Output the [x, y] coordinate of the center of the cell containing the given text.  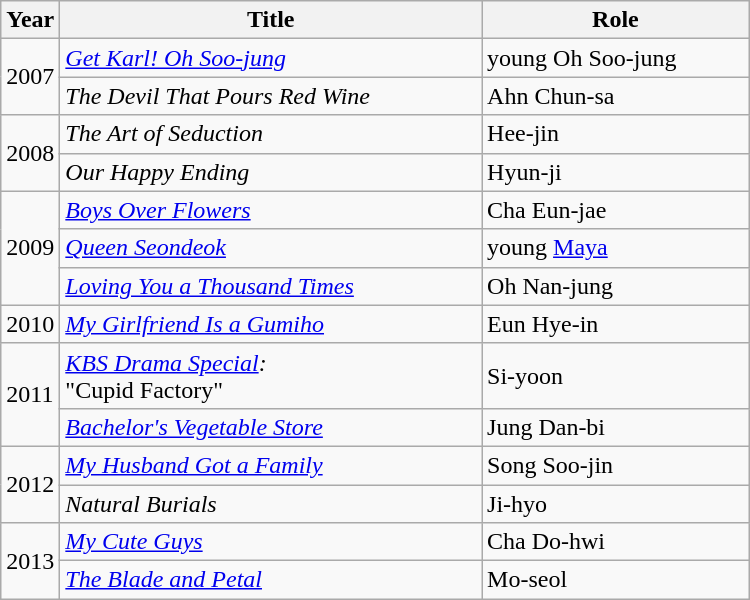
Si-yoon [616, 376]
Natural Burials [271, 503]
The Art of Seduction [271, 134]
2012 [30, 484]
2007 [30, 77]
Cha Do-hwi [616, 542]
Title [271, 20]
2011 [30, 394]
Get Karl! Oh Soo-jung [271, 58]
My Girlfriend Is a Gumiho [271, 324]
Boys Over Flowers [271, 210]
2013 [30, 561]
2010 [30, 324]
Eun Hye-in [616, 324]
KBS Drama Special:"Cupid Factory" [271, 376]
young Maya [616, 248]
Mo-seol [616, 580]
2009 [30, 248]
2008 [30, 153]
Bachelor's Vegetable Store [271, 427]
The Devil That Pours Red Wine [271, 96]
young Oh Soo-jung [616, 58]
Year [30, 20]
Cha Eun-jae [616, 210]
Queen Seondeok [271, 248]
My Cute Guys [271, 542]
Hee-jin [616, 134]
Loving You a Thousand Times [271, 286]
Hyun-ji [616, 172]
Role [616, 20]
Our Happy Ending [271, 172]
My Husband Got a Family [271, 465]
Ahn Chun-sa [616, 96]
Jung Dan-bi [616, 427]
Oh Nan-jung [616, 286]
Song Soo-jin [616, 465]
Ji-hyo [616, 503]
The Blade and Petal [271, 580]
